Identify which cell holds the provided text, then report its [x, y] central coordinate. 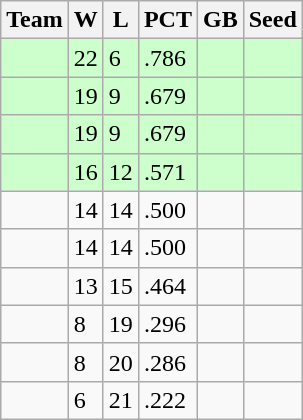
.464 [168, 286]
22 [86, 58]
.222 [168, 400]
16 [86, 172]
GB [220, 20]
Team [35, 20]
Seed [272, 20]
.786 [168, 58]
15 [120, 286]
20 [120, 362]
.571 [168, 172]
13 [86, 286]
.286 [168, 362]
21 [120, 400]
L [120, 20]
.296 [168, 324]
PCT [168, 20]
12 [120, 172]
W [86, 20]
